Pinpoint the cell where the given text exists, returning its [X, Y] midpoint coordinate. 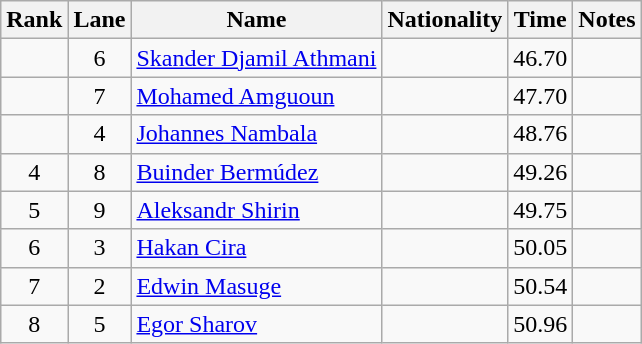
Aleksandr Shirin [256, 210]
2 [100, 286]
46.70 [540, 58]
Johannes Nambala [256, 134]
Lane [100, 20]
Rank [34, 20]
49.75 [540, 210]
3 [100, 248]
Hakan Cira [256, 248]
Egor Sharov [256, 324]
Buinder Bermúdez [256, 172]
Mohamed Amguoun [256, 96]
48.76 [540, 134]
Notes [607, 20]
49.26 [540, 172]
Nationality [445, 20]
50.96 [540, 324]
Time [540, 20]
Skander Djamil Athmani [256, 58]
9 [100, 210]
50.54 [540, 286]
Edwin Masuge [256, 286]
47.70 [540, 96]
50.05 [540, 248]
Name [256, 20]
